Provide the [x, y] coordinate of the cell's center where the given text is located.  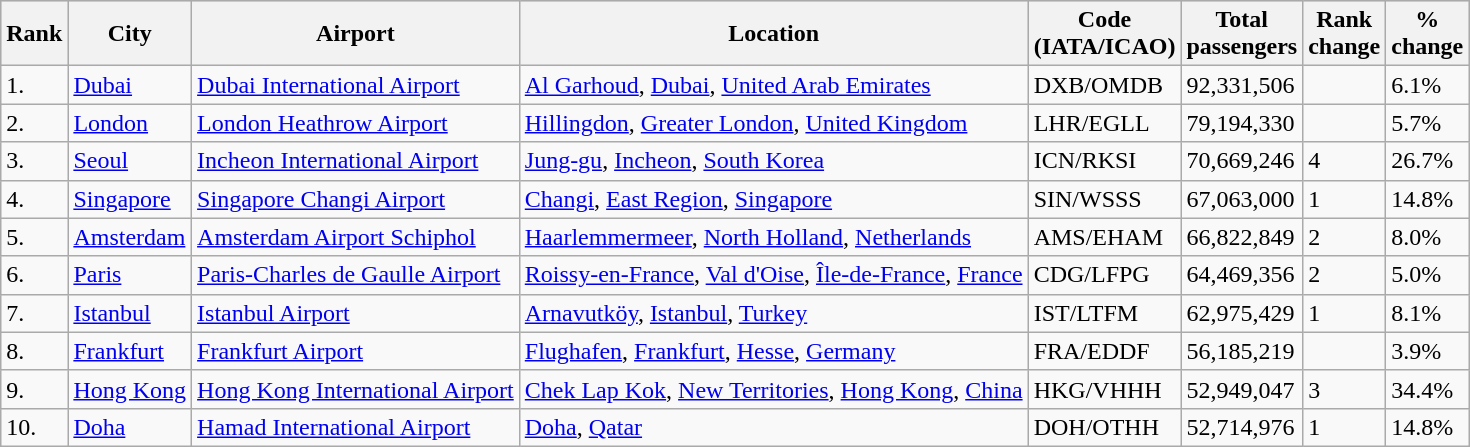
Jung-gu, Incheon, South Korea [774, 161]
Paris-Charles de Gaulle Airport [356, 275]
6.1% [1428, 85]
1. [34, 85]
8.1% [1428, 313]
Istanbul [130, 313]
DOH/OTHH [1104, 427]
Airport [356, 34]
Istanbul Airport [356, 313]
Hong Kong International Airport [356, 389]
92,331,506 [1242, 85]
66,822,849 [1242, 237]
Totalpassengers [1242, 34]
52,714,976 [1242, 427]
IST/LTFM [1104, 313]
56,185,219 [1242, 351]
Doha, Qatar [774, 427]
3. [34, 161]
7. [34, 313]
5. [34, 237]
Amsterdam [130, 237]
4 [1344, 161]
Hillingdon, Greater London, United Kingdom [774, 123]
79,194,330 [1242, 123]
5.7% [1428, 123]
Frankfurt Airport [356, 351]
9. [34, 389]
Rankchange [1344, 34]
64,469,356 [1242, 275]
AMS/EHAM [1104, 237]
Paris [130, 275]
Dubai [130, 85]
Rank [34, 34]
HKG/VHHH [1104, 389]
%change [1428, 34]
Chek Lap Kok, New Territories, Hong Kong, China [774, 389]
Singapore Changi Airport [356, 199]
Incheon International Airport [356, 161]
Doha [130, 427]
Haarlemmermeer, North Holland, Netherlands [774, 237]
3.9% [1428, 351]
6. [34, 275]
ICN/RKSI [1104, 161]
10. [34, 427]
Singapore [130, 199]
Hong Kong [130, 389]
Code(IATA/ICAO) [1104, 34]
CDG/LFPG [1104, 275]
LHR/EGLL [1104, 123]
City [130, 34]
Changi, East Region, Singapore [774, 199]
Dubai International Airport [356, 85]
Amsterdam Airport Schiphol [356, 237]
Seoul [130, 161]
26.7% [1428, 161]
52,949,047 [1242, 389]
Roissy-en-France, Val d'Oise, Île-de-France, France [774, 275]
8. [34, 351]
FRA/EDDF [1104, 351]
Arnavutköy, Istanbul, Turkey [774, 313]
8.0% [1428, 237]
4. [34, 199]
Flughafen, Frankfurt, Hesse, Germany [774, 351]
34.4% [1428, 389]
DXB/OMDB [1104, 85]
Al Garhoud, Dubai, United Arab Emirates [774, 85]
London Heathrow Airport [356, 123]
62,975,429 [1242, 313]
Hamad International Airport [356, 427]
70,669,246 [1242, 161]
Frankfurt [130, 351]
Location [774, 34]
2. [34, 123]
67,063,000 [1242, 199]
3 [1344, 389]
London [130, 123]
5.0% [1428, 275]
SIN/WSSS [1104, 199]
